Capture the cell that displays the provided text and extract its (X, Y) central coordinate. 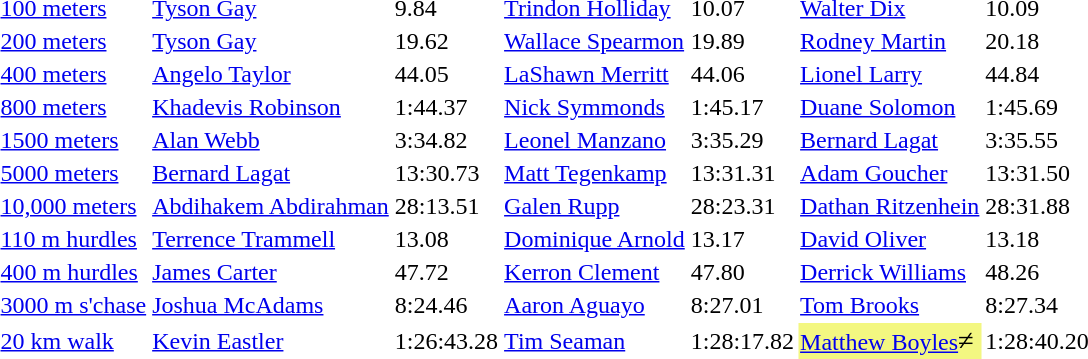
19.89 (742, 41)
19.62 (446, 41)
Adam Goucher (890, 173)
13.08 (446, 239)
Derrick Williams (890, 272)
3:35.29 (742, 140)
Galen Rupp (595, 206)
David Oliver (890, 239)
3:34.82 (446, 140)
13:30.73 (446, 173)
Angelo Taylor (271, 74)
Terrence Trammell (271, 239)
28:23.31 (742, 206)
Duane Solomon (890, 107)
Matthew Boyles≠ (890, 341)
1:28:17.82 (742, 341)
Lionel Larry (890, 74)
47.80 (742, 272)
Rodney Martin (890, 41)
Leonel Manzano (595, 140)
Dathan Ritzenhein (890, 206)
Joshua McAdams (271, 305)
44.05 (446, 74)
Nick Symmonds (595, 107)
47.72 (446, 272)
1:44.37 (446, 107)
8:27.01 (742, 305)
James Carter (271, 272)
Tyson Gay (271, 41)
Abdihakem Abdirahman (271, 206)
1:45.17 (742, 107)
44.06 (742, 74)
Kerron Clement (595, 272)
Tim Seaman (595, 341)
Kevin Eastler (271, 341)
Tom Brooks (890, 305)
Khadevis Robinson (271, 107)
Matt Tegenkamp (595, 173)
8:24.46 (446, 305)
Aaron Aguayo (595, 305)
28:13.51 (446, 206)
Wallace Spearmon (595, 41)
LaShawn Merritt (595, 74)
Dominique Arnold (595, 239)
13.17 (742, 239)
Alan Webb (271, 140)
13:31.31 (742, 173)
1:26:43.28 (446, 341)
